Find where the given text appears and provide that cell's center as (x, y) coordinate. 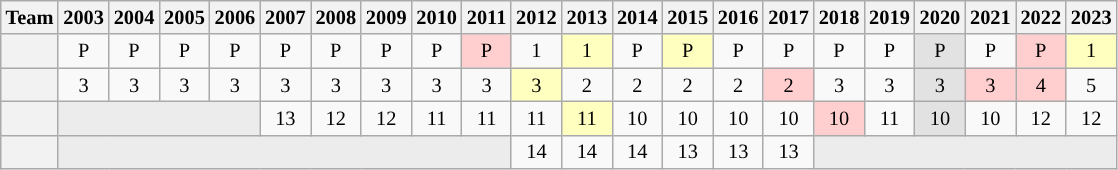
2017 (788, 17)
5 (1091, 85)
2023 (1091, 17)
2020 (940, 17)
2022 (1041, 17)
2003 (83, 17)
2010 (436, 17)
2009 (386, 17)
2014 (637, 17)
2019 (889, 17)
2007 (285, 17)
2013 (587, 17)
2012 (536, 17)
2015 (688, 17)
2016 (738, 17)
4 (1041, 85)
2011 (486, 17)
2006 (235, 17)
2005 (184, 17)
Team (30, 17)
2018 (839, 17)
2021 (990, 17)
2004 (134, 17)
2008 (336, 17)
